Pinpoint the cell where the given text exists, returning its [X, Y] midpoint coordinate. 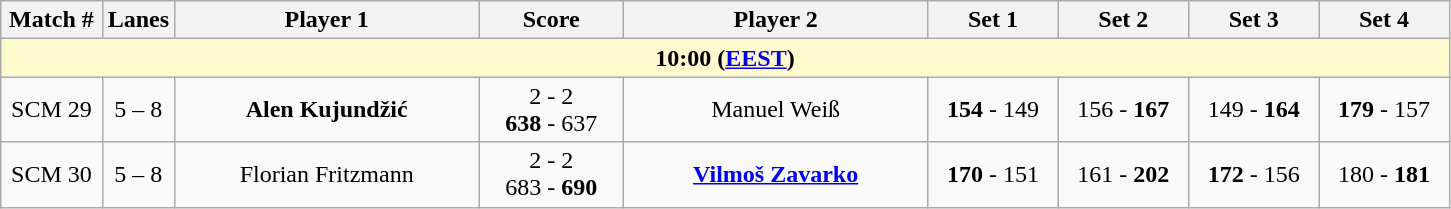
Set 2 [1123, 20]
172 - 156 [1253, 174]
2 - 2 683 - 690 [552, 174]
180 - 181 [1384, 174]
170 - 151 [993, 174]
Set 3 [1253, 20]
156 - 167 [1123, 110]
Vilmoš Zavarko [776, 174]
Set 4 [1384, 20]
SCM 30 [52, 174]
Set 1 [993, 20]
Player 2 [776, 20]
Florian Fritzmann [327, 174]
2 - 2 638 - 637 [552, 110]
Player 1 [327, 20]
161 - 202 [1123, 174]
179 - 157 [1384, 110]
Alen Kujundžić [327, 110]
10:00 (EEST) [725, 58]
Score [552, 20]
Lanes [138, 20]
149 - 164 [1253, 110]
Match # [52, 20]
154 - 149 [993, 110]
Manuel Weiß [776, 110]
SCM 29 [52, 110]
